Return the [X, Y] coordinate for the center point of the cell that contains the specified text.  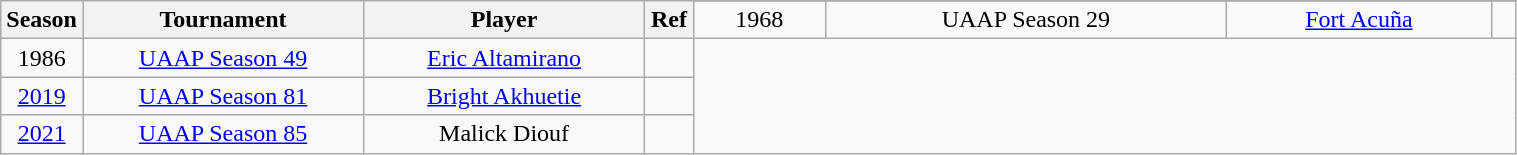
Ref [670, 20]
UAAP Season 29 [1026, 20]
UAAP Season 49 [222, 58]
2019 [42, 96]
1968 [759, 20]
Player [504, 20]
Malick Diouf [504, 134]
UAAP Season 85 [222, 134]
Bright Akhuetie [504, 96]
Tournament [222, 20]
UAAP Season 81 [222, 96]
1986 [42, 58]
2021 [42, 134]
Season [42, 20]
Fort Acuña [1360, 20]
Eric Altamirano [504, 58]
